Find where the given text appears and provide that cell's center as (x, y) coordinate. 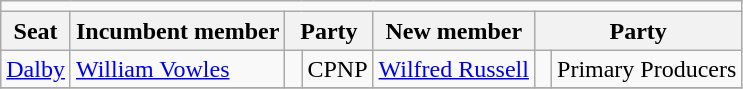
Wilfred Russell (454, 69)
CPNP (338, 69)
Dalby (36, 69)
Primary Producers (647, 69)
Incumbent member (177, 31)
Seat (36, 31)
New member (454, 31)
William Vowles (177, 69)
